Pinpoint the cell where the given text exists, returning its [x, y] midpoint coordinate. 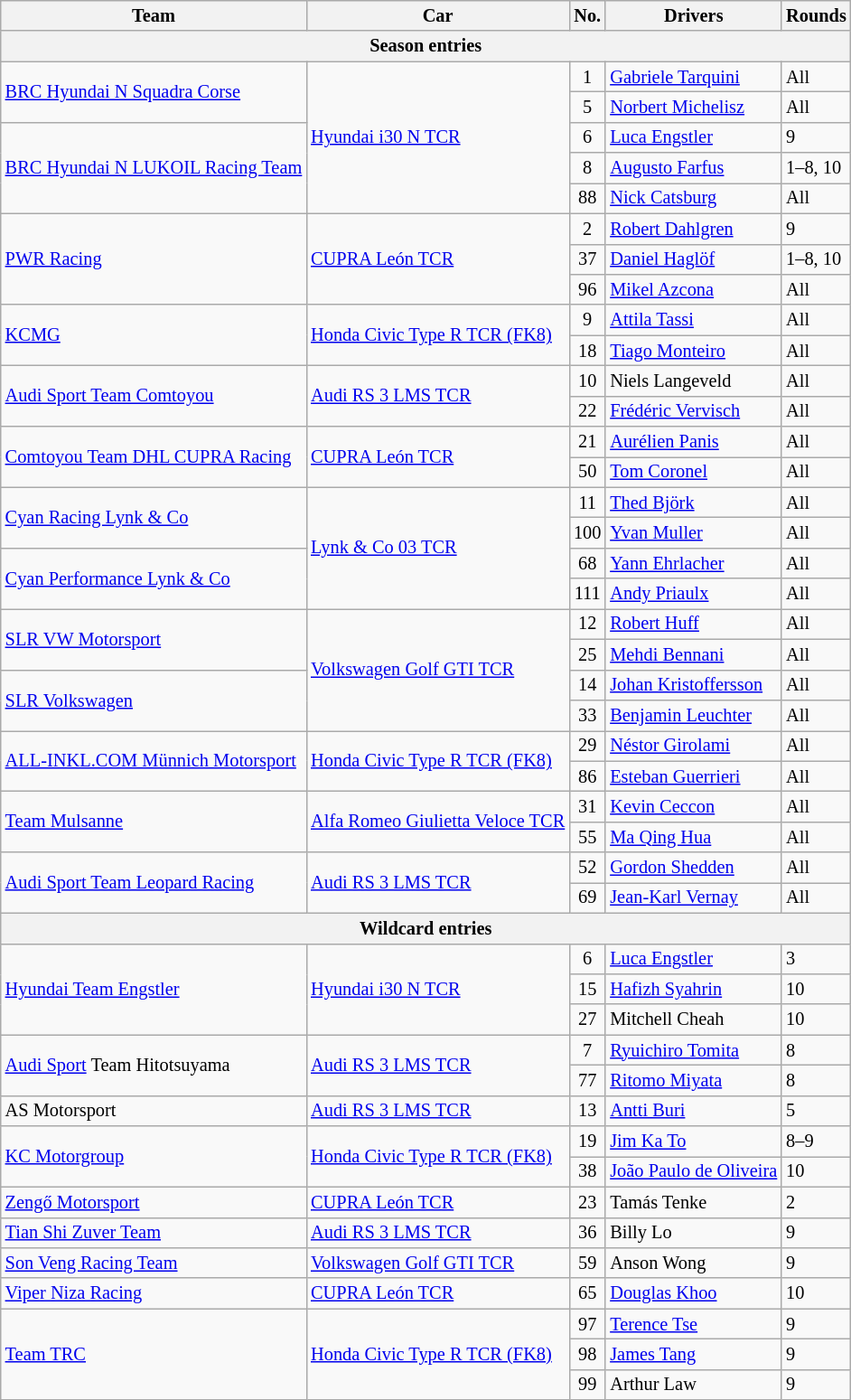
Wildcard entries [426, 928]
Billy Lo [694, 1233]
Hafizh Syahrin [694, 989]
15 [587, 989]
Terence Tse [694, 1324]
Car [437, 15]
Mitchell Cheah [694, 1019]
Anson Wong [694, 1263]
KCMG [154, 334]
88 [587, 198]
68 [587, 563]
ALL-INKL.COM Münnich Motorsport [154, 761]
Yann Ehrlacher [694, 563]
14 [587, 685]
59 [587, 1263]
12 [587, 624]
27 [587, 1019]
52 [587, 868]
Nick Catsburg [694, 198]
18 [587, 351]
Jim Ka To [694, 1142]
65 [587, 1293]
Benjamin Leuchter [694, 715]
Cyan Performance Lynk & Co [154, 578]
Johan Kristoffersson [694, 685]
1 [587, 77]
Frédéric Vervisch [694, 411]
Aurélien Panis [694, 442]
Arthur Law [694, 1385]
8–9 [817, 1142]
Kevin Ceccon [694, 806]
Néstor Girolami [694, 746]
Norbert Michelisz [694, 107]
38 [587, 1171]
PWR Racing [154, 258]
Tamás Tenke [694, 1202]
Zengő Motorsport [154, 1202]
Yvan Muller [694, 532]
29 [587, 746]
KC Motorgroup [154, 1157]
Team TRC [154, 1354]
11 [587, 503]
100 [587, 532]
99 [587, 1385]
Esteban Guerrieri [694, 776]
55 [587, 837]
SLR VW Motorsport [154, 638]
Drivers [694, 15]
Antti Buri [694, 1111]
Cyan Racing Lynk & Co [154, 517]
Team Mulsanne [154, 821]
AS Motorsport [154, 1111]
Douglas Khoo [694, 1293]
Tom Coronel [694, 472]
Audi Sport Team Leopard Racing [154, 882]
Daniel Haglöf [694, 259]
Season entries [426, 46]
Tian Shi Zuver Team [154, 1233]
BRC Hyundai N Squadra Corse [154, 92]
86 [587, 776]
Ma Qing Hua [694, 837]
25 [587, 654]
Ryuichiro Tomita [694, 1050]
Tiago Monteiro [694, 351]
33 [587, 715]
Robert Huff [694, 624]
James Tang [694, 1354]
69 [587, 897]
37 [587, 259]
Robert Dahlgren [694, 229]
19 [587, 1142]
Jean-Karl Vernay [694, 897]
77 [587, 1080]
Gabriele Tarquini [694, 77]
7 [587, 1050]
Gordon Shedden [694, 868]
Viper Niza Racing [154, 1293]
João Paulo de Oliveira [694, 1171]
21 [587, 442]
96 [587, 289]
Audi Sport Team Comtoyou [154, 396]
SLR Volkswagen [154, 700]
Mikel Azcona [694, 289]
50 [587, 472]
97 [587, 1324]
23 [587, 1202]
Comtoyou Team DHL CUPRA Racing [154, 457]
Hyundai Team Engstler [154, 989]
98 [587, 1354]
Niels Langeveld [694, 381]
Son Veng Racing Team [154, 1263]
13 [587, 1111]
Augusto Farfus [694, 168]
Lynk & Co 03 TCR [437, 548]
Alfa Romeo Giulietta Veloce TCR [437, 821]
36 [587, 1233]
22 [587, 411]
31 [587, 806]
Thed Björk [694, 503]
111 [587, 594]
BRC Hyundai N LUKOIL Racing Team [154, 168]
Andy Priaulx [694, 594]
Ritomo Miyata [694, 1080]
No. [587, 15]
3 [817, 959]
Mehdi Bennani [694, 654]
Attila Tassi [694, 320]
Team [154, 15]
Rounds [817, 15]
Audi Sport Team Hitotsuyama [154, 1065]
